For the text-containing cell, return its midpoint in [X, Y] coordinate format. 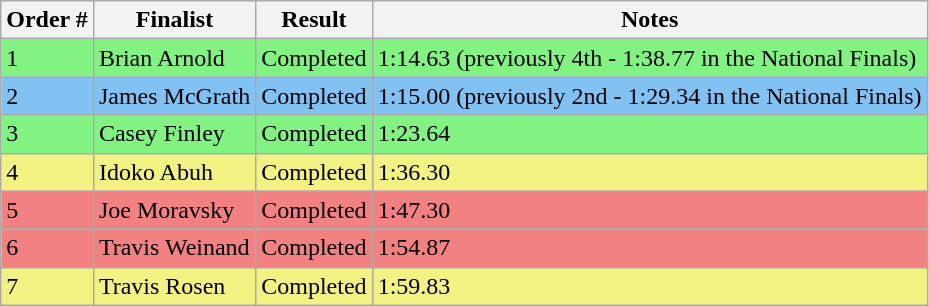
1:15.00 (previously 2nd - 1:29.34 in the National Finals) [650, 96]
2 [48, 96]
James McGrath [174, 96]
6 [48, 248]
Travis Weinand [174, 248]
1:36.30 [650, 172]
1:54.87 [650, 248]
Joe Moravsky [174, 210]
Casey Finley [174, 134]
Finalist [174, 20]
Travis Rosen [174, 286]
3 [48, 134]
1:59.83 [650, 286]
Notes [650, 20]
Result [314, 20]
1 [48, 58]
7 [48, 286]
4 [48, 172]
1:14.63 (previously 4th - 1:38.77 in the National Finals) [650, 58]
1:47.30 [650, 210]
5 [48, 210]
Idoko Abuh [174, 172]
1:23.64 [650, 134]
Brian Arnold [174, 58]
Order # [48, 20]
